Identify which cell holds the provided text, then report its [x, y] central coordinate. 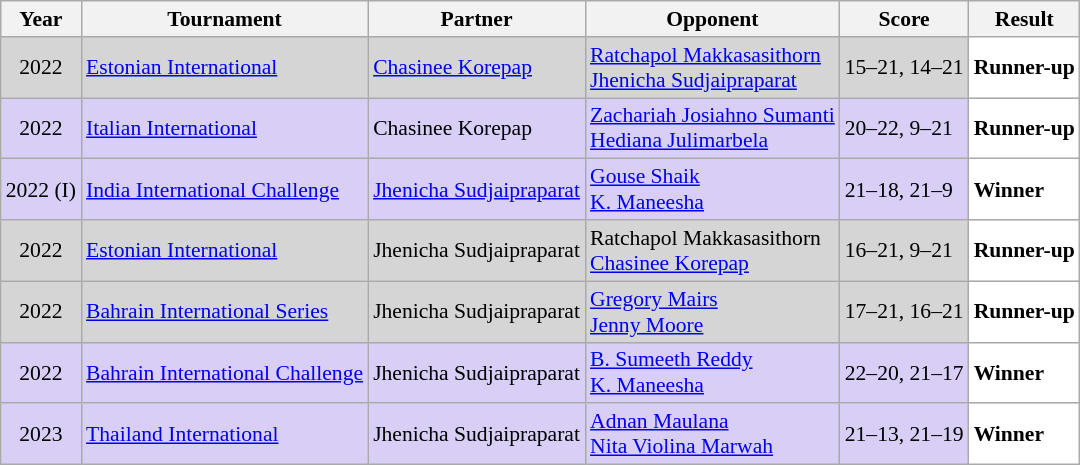
Bahrain International Series [224, 312]
17–21, 16–21 [904, 312]
15–21, 14–21 [904, 68]
Opponent [712, 19]
Tournament [224, 19]
Year [41, 19]
Result [1024, 19]
Partner [476, 19]
20–22, 9–21 [904, 128]
Ratchapol Makkasasithorn Jhenicha Sudjaipraparat [712, 68]
Thailand International [224, 434]
2023 [41, 434]
22–20, 21–17 [904, 372]
Gouse Shaik K. Maneesha [712, 190]
Adnan Maulana Nita Violina Marwah [712, 434]
Ratchapol Makkasasithorn Chasinee Korepap [712, 250]
Zachariah Josiahno Sumanti Hediana Julimarbela [712, 128]
21–13, 21–19 [904, 434]
21–18, 21–9 [904, 190]
16–21, 9–21 [904, 250]
India International Challenge [224, 190]
Italian International [224, 128]
B. Sumeeth Reddy K. Maneesha [712, 372]
Score [904, 19]
2022 (I) [41, 190]
Bahrain International Challenge [224, 372]
Gregory Mairs Jenny Moore [712, 312]
